Provide the [x, y] coordinate of the cell's center where the given text is located.  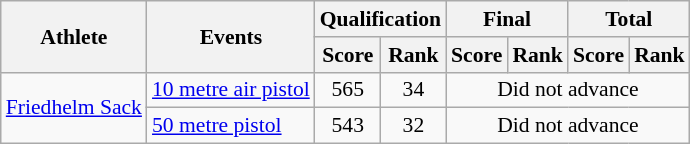
Friedhelm Sack [74, 108]
10 metre air pistol [231, 90]
Events [231, 36]
32 [414, 126]
Final [507, 19]
Total [629, 19]
Qualification [380, 19]
34 [414, 90]
565 [348, 90]
Athlete [74, 36]
543 [348, 126]
50 metre pistol [231, 126]
